Pinpoint the cell where the given text exists, returning its (X, Y) midpoint coordinate. 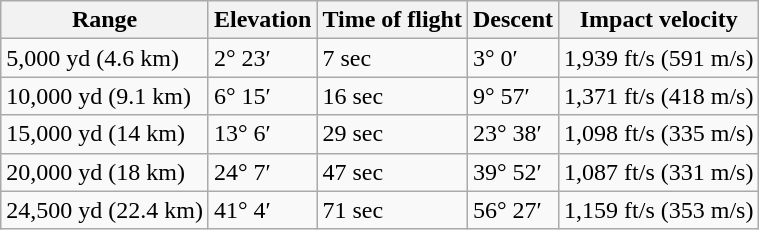
1,087 ft/s (331 m/s) (659, 172)
2° 23′ (262, 58)
1,939 ft/s (591 m/s) (659, 58)
71 sec (392, 210)
Descent (512, 20)
15,000 yd (14 km) (105, 134)
39° 52′ (512, 172)
23° 38′ (512, 134)
Elevation (262, 20)
24° 7′ (262, 172)
1,371 ft/s (418 m/s) (659, 96)
16 sec (392, 96)
Range (105, 20)
1,159 ft/s (353 m/s) (659, 210)
10,000 yd (9.1 km) (105, 96)
7 sec (392, 58)
3° 0′ (512, 58)
24,500 yd (22.4 km) (105, 210)
29 sec (392, 134)
47 sec (392, 172)
9° 57′ (512, 96)
56° 27′ (512, 210)
1,098 ft/s (335 m/s) (659, 134)
Time of flight (392, 20)
Impact velocity (659, 20)
5,000 yd (4.6 km) (105, 58)
6° 15′ (262, 96)
13° 6′ (262, 134)
20,000 yd (18 km) (105, 172)
41° 4′ (262, 210)
